Identify which cell holds the provided text, then report its [x, y] central coordinate. 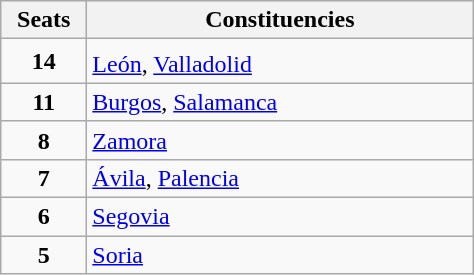
11 [44, 102]
Soria [280, 255]
Constituencies [280, 20]
6 [44, 217]
14 [44, 62]
Seats [44, 20]
5 [44, 255]
Ávila, Palencia [280, 178]
León, Valladolid [280, 62]
Burgos, Salamanca [280, 102]
Zamora [280, 140]
8 [44, 140]
Segovia [280, 217]
7 [44, 178]
